Scan for the cell matching the given text and deliver its (x, y) coordinate at center. 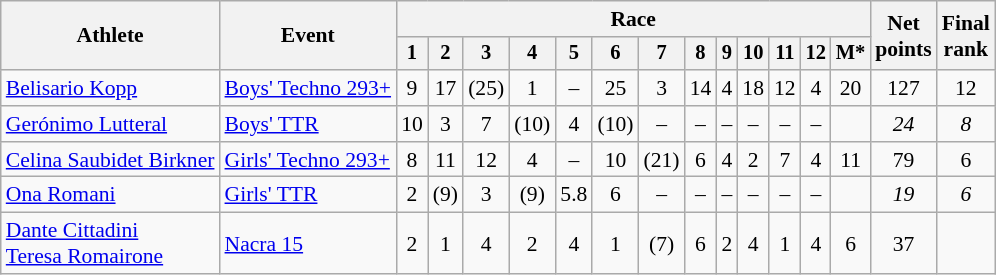
Boys' TTR (308, 124)
(25) (486, 88)
Gerónimo Lutteral (110, 124)
Belisario Kopp (110, 88)
Girls' TTR (308, 195)
Ona Romani (110, 195)
(21) (662, 160)
37 (904, 244)
(7) (662, 244)
18 (753, 88)
Netpoints (904, 36)
79 (904, 160)
Celina Saubidet Birkner (110, 160)
Girls' Techno 293+ (308, 160)
25 (615, 88)
Dante CittadiniTeresa Romairone (110, 244)
5.8 (574, 195)
19 (904, 195)
M* (850, 54)
20 (850, 88)
127 (904, 88)
Athlete (110, 36)
14 (701, 88)
Race (633, 19)
5 (574, 54)
Event (308, 36)
17 (446, 88)
Nacra 15 (308, 244)
24 (904, 124)
Final rank (966, 36)
Boys' Techno 293+ (308, 88)
